For the text-containing cell, return its midpoint in [X, Y] coordinate format. 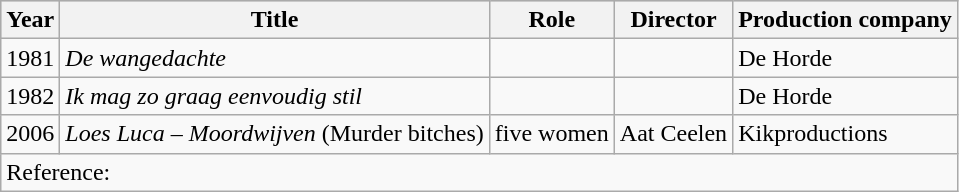
1982 [30, 96]
Loes Luca – Moordwijven (Murder bitches) [274, 134]
2006 [30, 134]
De wangedachte [274, 58]
Title [274, 20]
Year [30, 20]
Director [673, 20]
Aat Ceelen [673, 134]
Production company [846, 20]
Reference: [480, 172]
Ik mag zo graag eenvoudig stil [274, 96]
1981 [30, 58]
five women [552, 134]
Kikproductions [846, 134]
Role [552, 20]
